Extract the (x, y) coordinate from the center of the cell holding the provided text.  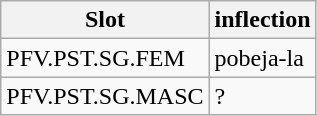
pobeja-la (262, 58)
PFV.PST.SG.MASC (105, 96)
PFV.PST.SG.FEM (105, 58)
Slot (105, 20)
inflection (262, 20)
? (262, 96)
